Provide the (X, Y) coordinate of the cell's center where the given text is located.  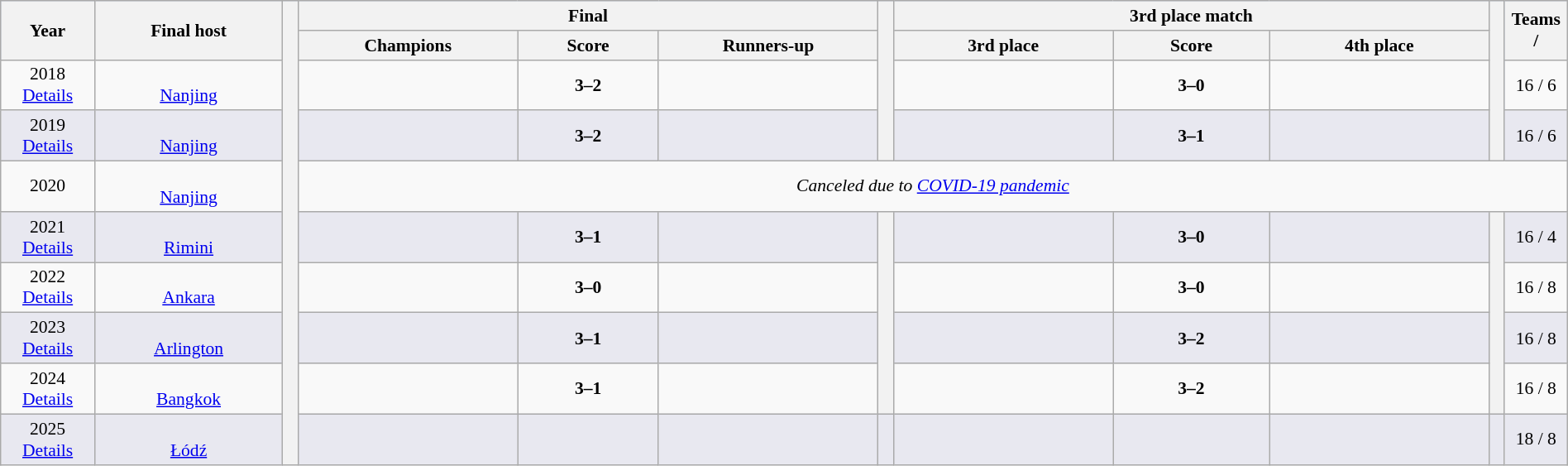
Champions (409, 46)
Teams / (1536, 30)
18 / 8 (1536, 439)
2024Details (48, 389)
2018Details (48, 84)
2021Details (48, 237)
Year (48, 30)
Arlington (189, 338)
Rimini (189, 237)
Canceled due to COVID-19 pandemic (933, 187)
Łódź (189, 439)
2022Details (48, 288)
3rd place match (1192, 16)
4th place (1379, 46)
3rd place (1004, 46)
16 / 4 (1536, 237)
Bangkok (189, 389)
Runners-up (767, 46)
Ankara (189, 288)
2020 (48, 187)
Final (589, 16)
Final host (189, 30)
2019Details (48, 136)
2025Details (48, 439)
2023Details (48, 338)
